Provide the (x, y) coordinate of the cell's center where the given text is located.  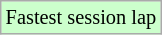
Fastest session lap (81, 17)
